Find where the given text appears and provide that cell's center as (x, y) coordinate. 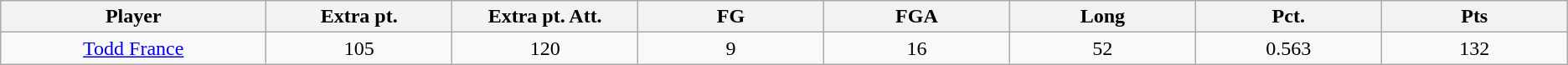
105 (359, 48)
Pct. (1288, 17)
132 (1474, 48)
52 (1102, 48)
Extra pt. Att. (545, 17)
Long (1102, 17)
0.563 (1288, 48)
Pts (1474, 17)
FGA (916, 17)
Player (134, 17)
Todd France (134, 48)
Extra pt. (359, 17)
16 (916, 48)
120 (545, 48)
FG (731, 17)
9 (731, 48)
